Determine the (x, y) coordinate at the center of the cell enclosing the given text.  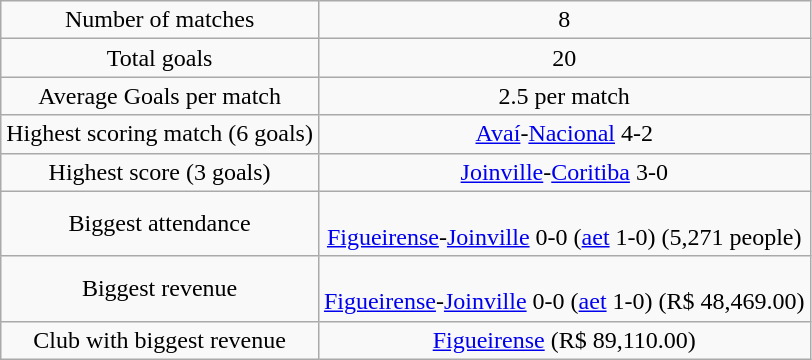
Figueirense (R$ 89,110.00) (564, 340)
Average Goals per match (160, 96)
Club with biggest revenue (160, 340)
Highest score (3 goals) (160, 172)
Figueirense-Joinville 0-0 (aet 1-0) (R$ 48,469.00) (564, 288)
Total goals (160, 58)
Number of matches (160, 20)
20 (564, 58)
8 (564, 20)
Figueirense-Joinville 0-0 (aet 1-0) (5,271 people) (564, 224)
Highest scoring match (6 goals) (160, 134)
Biggest attendance (160, 224)
2.5 per match (564, 96)
Biggest revenue (160, 288)
Joinville-Coritiba 3-0 (564, 172)
Avaí-Nacional 4-2 (564, 134)
